Detect which cell encompasses the target text, then output its [X, Y] center coordinate. 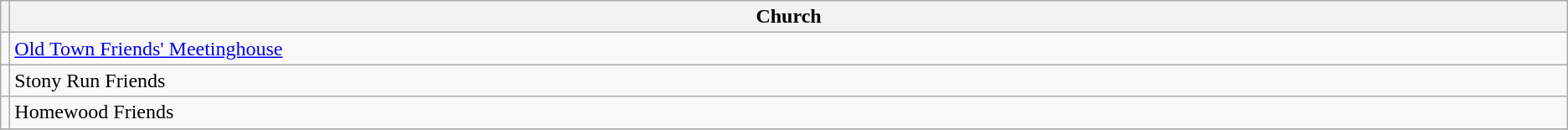
Old Town Friends' Meetinghouse [789, 49]
Stony Run Friends [789, 81]
Homewood Friends [789, 112]
Church [789, 17]
